Find where the given text appears and provide that cell's center as [X, Y] coordinate. 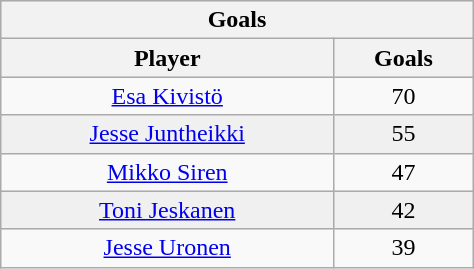
39 [404, 248]
70 [404, 96]
47 [404, 172]
Player [168, 58]
Jesse Juntheikki [168, 134]
Toni Jeskanen [168, 210]
Jesse Uronen [168, 248]
Esa Kivistö [168, 96]
42 [404, 210]
Mikko Siren [168, 172]
55 [404, 134]
